Provide the [X, Y] coordinate of the cell's center where the given text is located.  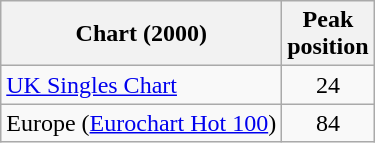
Chart (2000) [142, 34]
24 [328, 85]
Peakposition [328, 34]
84 [328, 123]
Europe (Eurochart Hot 100) [142, 123]
UK Singles Chart [142, 85]
